Capture the cell that displays the provided text and extract its (x, y) central coordinate. 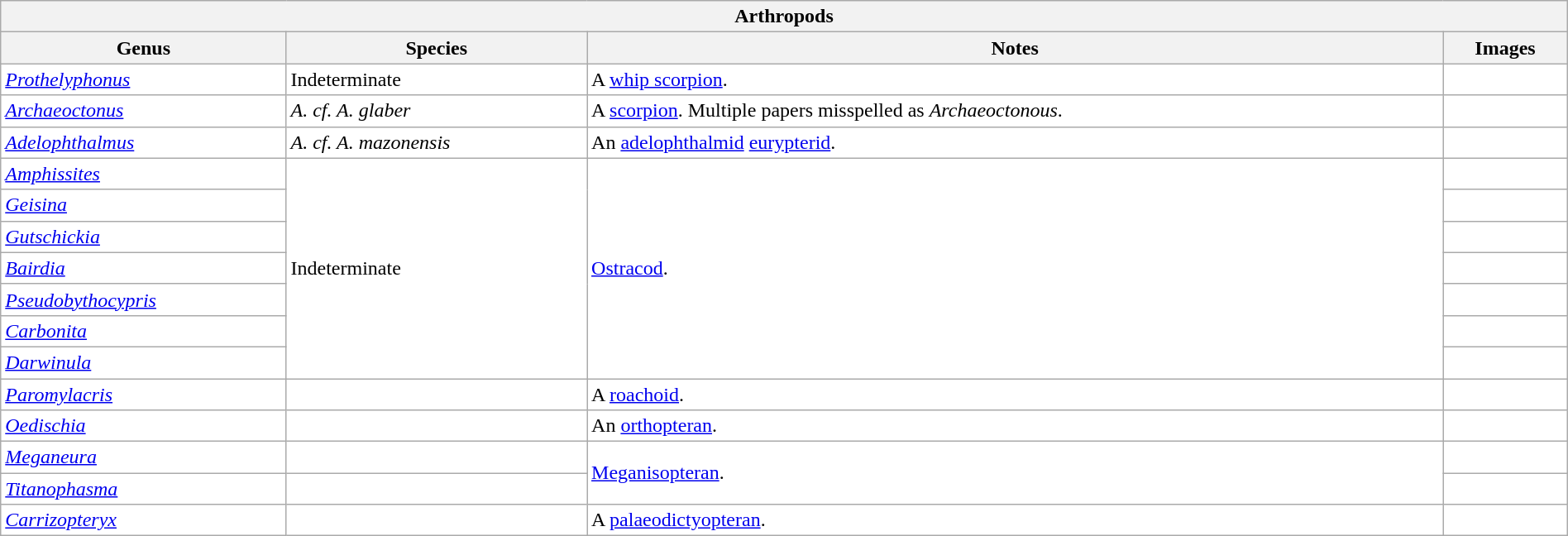
Oedischia (144, 426)
A roachoid. (1016, 395)
Carbonita (144, 331)
Species (437, 48)
Genus (144, 48)
Titanophasma (144, 489)
Geisina (144, 205)
Meganeura (144, 457)
Ostracod. (1016, 268)
Adelophthalmus (144, 142)
Notes (1016, 48)
A. cf. A. glaber (437, 111)
A whip scorpion. (1016, 79)
Bairdia (144, 268)
Gutschickia (144, 237)
Pseudobythocypris (144, 299)
Images (1505, 48)
Archaeoctonus (144, 111)
Carrizopteryx (144, 520)
An orthopteran. (1016, 426)
Darwinula (144, 362)
Prothelyphonus (144, 79)
An adelophthalmid eurypterid. (1016, 142)
Meganisopteran. (1016, 473)
Paromylacris (144, 395)
A. cf. A. mazonensis (437, 142)
Amphissites (144, 174)
A scorpion. Multiple papers misspelled as Archaeoctonous. (1016, 111)
Arthropods (784, 17)
A palaeodictyopteran. (1016, 520)
